Extract the [x, y] coordinate from the center of the cell holding the provided text.  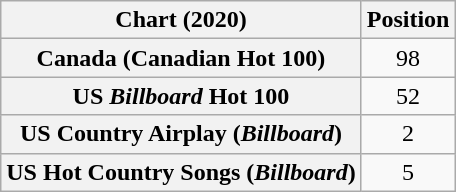
Chart (2020) [181, 20]
Canada (Canadian Hot 100) [181, 58]
5 [408, 172]
US Hot Country Songs (Billboard) [181, 172]
US Country Airplay (Billboard) [181, 134]
US Billboard Hot 100 [181, 96]
Position [408, 20]
52 [408, 96]
2 [408, 134]
98 [408, 58]
